For the text-containing cell, return its midpoint in [X, Y] coordinate format. 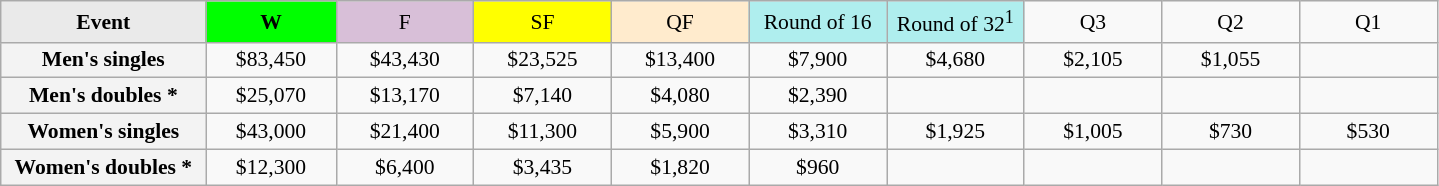
Men's singles [104, 60]
$6,400 [405, 167]
$23,525 [543, 60]
Q1 [1368, 22]
Round of 321 [955, 22]
$2,390 [818, 96]
$730 [1231, 132]
$13,170 [405, 96]
F [405, 22]
$960 [818, 167]
$1,820 [680, 167]
$12,300 [271, 167]
$1,055 [1231, 60]
$4,680 [955, 60]
$1,005 [1093, 132]
$4,080 [680, 96]
Women's singles [104, 132]
Q2 [1231, 22]
$3,435 [543, 167]
$7,140 [543, 96]
$3,310 [818, 132]
Round of 16 [818, 22]
SF [543, 22]
QF [680, 22]
W [271, 22]
$7,900 [818, 60]
$530 [1368, 132]
Women's doubles * [104, 167]
$5,900 [680, 132]
$21,400 [405, 132]
Men's doubles * [104, 96]
Q3 [1093, 22]
$83,450 [271, 60]
$25,070 [271, 96]
$43,000 [271, 132]
$11,300 [543, 132]
$13,400 [680, 60]
$43,430 [405, 60]
Event [104, 22]
$1,925 [955, 132]
$2,105 [1093, 60]
